Find where the given text appears and provide that cell's center as (X, Y) coordinate. 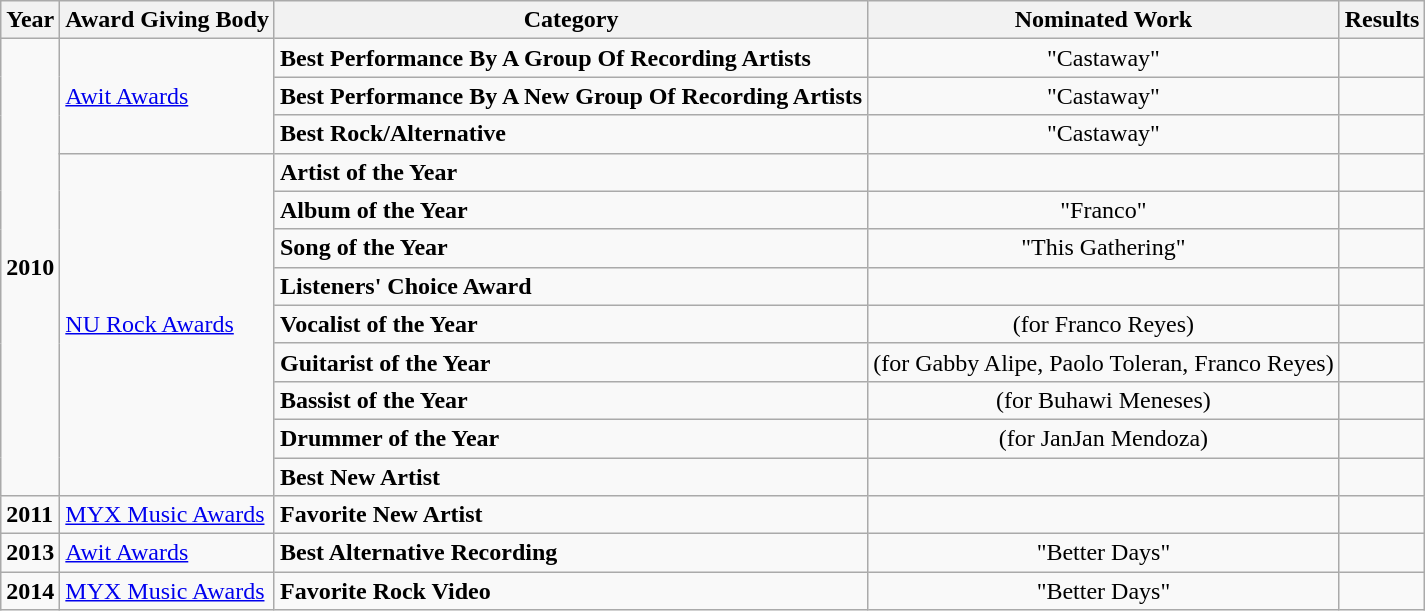
Guitarist of the Year (570, 362)
2011 (30, 515)
Best Performance By A New Group Of Recording Artists (570, 96)
Year (30, 20)
Song of the Year (570, 248)
2014 (30, 591)
(for Buhawi Meneses) (1104, 400)
Results (1382, 20)
Artist of the Year (570, 172)
Best New Artist (570, 477)
(for Franco Reyes) (1104, 324)
Best Rock/Alternative (570, 134)
Bassist of the Year (570, 400)
Vocalist of the Year (570, 324)
Best Alternative Recording (570, 553)
Album of the Year (570, 210)
Listeners' Choice Award (570, 286)
2010 (30, 268)
"This Gathering" (1104, 248)
Nominated Work (1104, 20)
Favorite New Artist (570, 515)
(for Gabby Alipe, Paolo Toleran, Franco Reyes) (1104, 362)
2013 (30, 553)
Drummer of the Year (570, 438)
Best Performance By A Group Of Recording Artists (570, 58)
"Franco" (1104, 210)
(for JanJan Mendoza) (1104, 438)
Category (570, 20)
Award Giving Body (168, 20)
Favorite Rock Video (570, 591)
NU Rock Awards (168, 324)
